Output the (X, Y) coordinate of the center of the cell containing the given text.  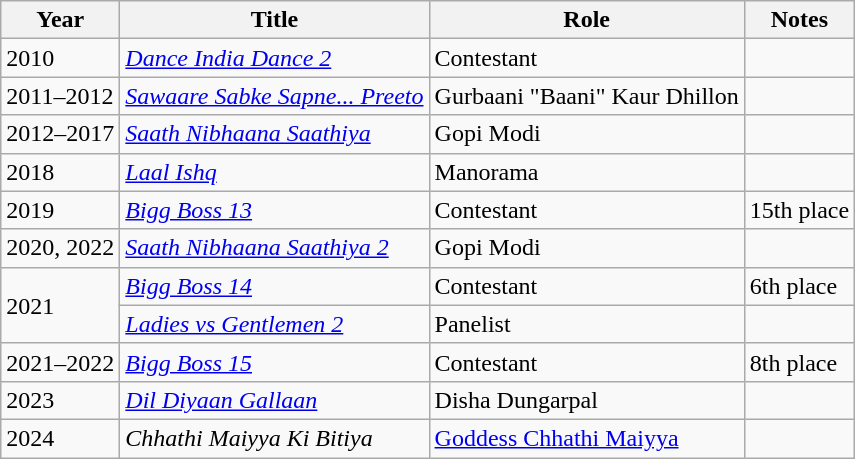
2019 (60, 210)
Goddess Chhathi Maiyya (586, 438)
2010 (60, 58)
Title (274, 20)
Manorama (586, 172)
8th place (799, 362)
2020, 2022 (60, 248)
2021 (60, 305)
Panelist (586, 324)
Dance India Dance 2 (274, 58)
2012–2017 (60, 134)
Bigg Boss 15 (274, 362)
Laal Ishq (274, 172)
Sawaare Sabke Sapne... Preeto (274, 96)
Saath Nibhaana Saathiya 2 (274, 248)
6th place (799, 286)
Disha Dungarpal (586, 400)
Bigg Boss 13 (274, 210)
15th place (799, 210)
Role (586, 20)
2011–2012 (60, 96)
2023 (60, 400)
Chhathi Maiyya Ki Bitiya (274, 438)
Dil Diyaan Gallaan (274, 400)
Bigg Boss 14 (274, 286)
Saath Nibhaana Saathiya (274, 134)
2021–2022 (60, 362)
Notes (799, 20)
Ladies vs Gentlemen 2 (274, 324)
2024 (60, 438)
Year (60, 20)
2018 (60, 172)
Gurbaani "Baani" Kaur Dhillon (586, 96)
